Detect which cell encompasses the target text, then output its [x, y] center coordinate. 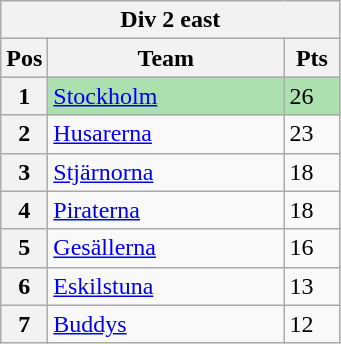
26 [312, 96]
Husarerna [166, 134]
Pos [24, 58]
Team [166, 58]
6 [24, 286]
Piraterna [166, 210]
Gesällerna [166, 248]
5 [24, 248]
Div 2 east [170, 20]
13 [312, 286]
Buddys [166, 324]
Stockholm [166, 96]
Pts [312, 58]
1 [24, 96]
Eskilstuna [166, 286]
16 [312, 248]
12 [312, 324]
2 [24, 134]
4 [24, 210]
7 [24, 324]
3 [24, 172]
Stjärnorna [166, 172]
23 [312, 134]
